Return the (X, Y) coordinate for the center point of the cell that contains the specified text.  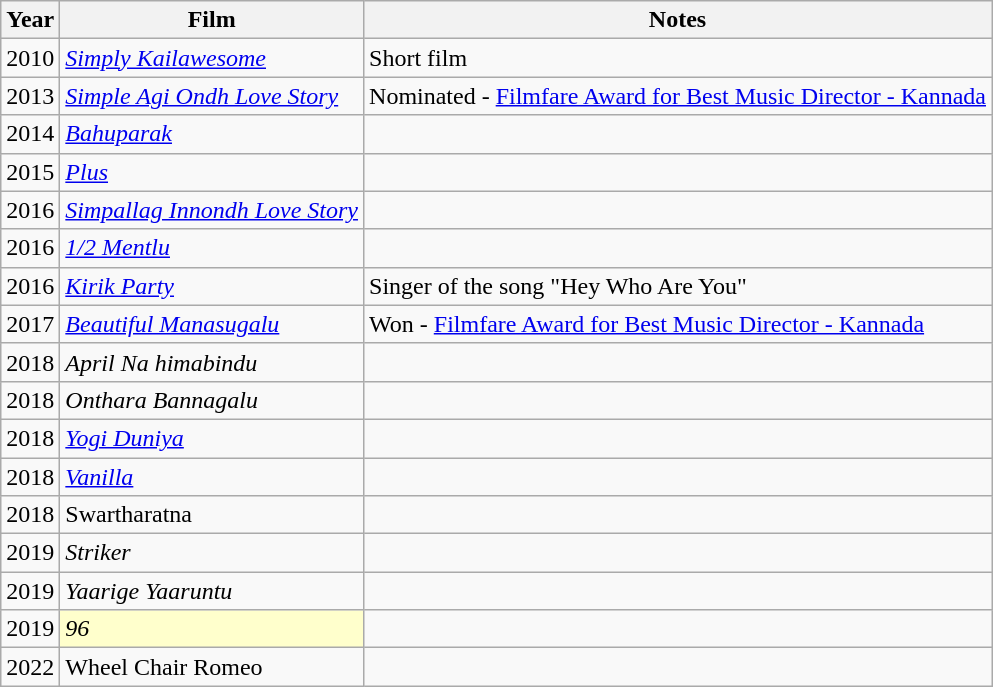
Simply Kailawesome (212, 58)
2022 (30, 667)
2010 (30, 58)
Simpallag Innondh Love Story (212, 210)
96 (212, 629)
Yogi Duniya (212, 438)
Kirik Party (212, 286)
Singer of the song "Hey Who Are You" (678, 286)
Notes (678, 20)
2013 (30, 96)
Vanilla (212, 477)
Bahuparak (212, 134)
Year (30, 20)
Simple Agi Ondh Love Story (212, 96)
Onthara Bannagalu (212, 400)
Won - Filmfare Award for Best Music Director - Kannada (678, 324)
Plus (212, 172)
2017 (30, 324)
Beautiful Manasugalu (212, 324)
Nominated - Filmfare Award for Best Music Director - Kannada (678, 96)
Wheel Chair Romeo (212, 667)
Yaarige Yaaruntu (212, 591)
Swartharatna (212, 515)
Film (212, 20)
Short film (678, 58)
2015 (30, 172)
Striker (212, 553)
2014 (30, 134)
April Na himabindu (212, 362)
1/2 Mentlu (212, 248)
